Output the [x, y] coordinate of the center of the cell containing the given text.  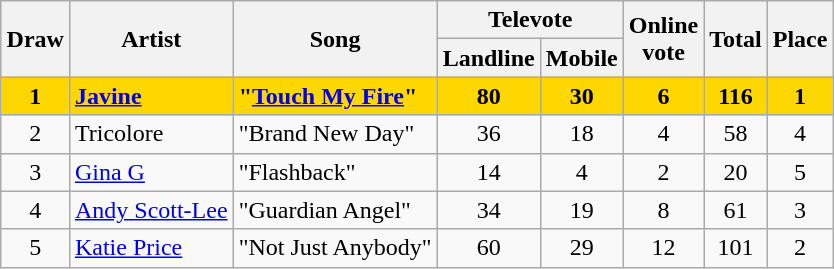
Landline [488, 58]
Mobile [582, 58]
"Touch My Fire" [335, 96]
61 [736, 210]
Gina G [151, 172]
Place [800, 39]
Tricolore [151, 134]
19 [582, 210]
Televote [530, 20]
Total [736, 39]
Draw [35, 39]
"Guardian Angel" [335, 210]
Javine [151, 96]
12 [663, 248]
30 [582, 96]
6 [663, 96]
20 [736, 172]
Song [335, 39]
29 [582, 248]
"Brand New Day" [335, 134]
8 [663, 210]
Andy Scott-Lee [151, 210]
Artist [151, 39]
Onlinevote [663, 39]
18 [582, 134]
"Flashback" [335, 172]
34 [488, 210]
58 [736, 134]
80 [488, 96]
116 [736, 96]
101 [736, 248]
14 [488, 172]
"Not Just Anybody" [335, 248]
60 [488, 248]
Katie Price [151, 248]
36 [488, 134]
